Return the [X, Y] coordinate for the center point of the cell that contains the specified text.  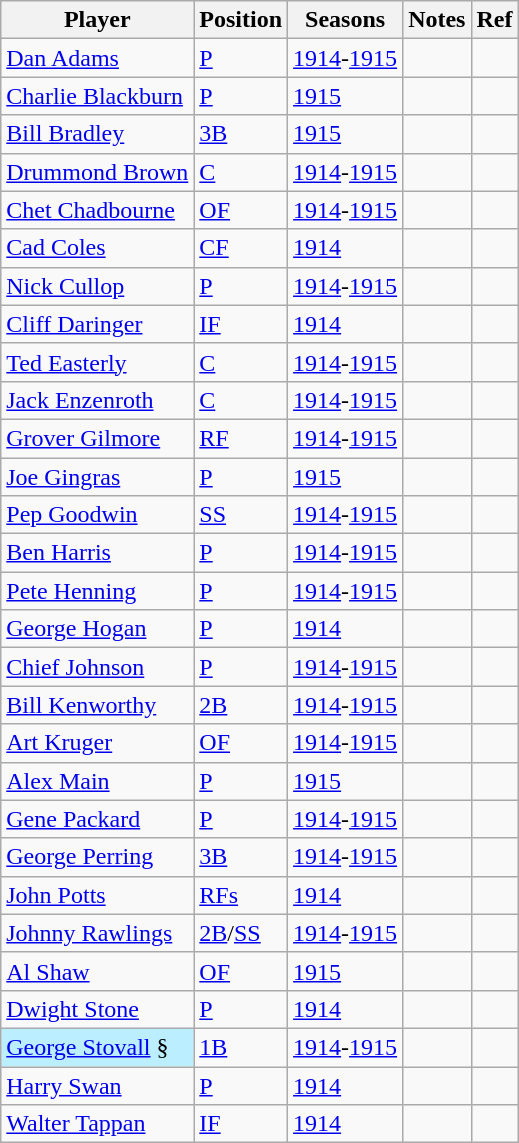
1B [241, 1047]
Gene Packard [98, 819]
Ref [494, 20]
Pete Henning [98, 591]
CF [241, 248]
Dan Adams [98, 58]
George Perring [98, 857]
RF [241, 438]
Walter Tappan [98, 1124]
Chief Johnson [98, 667]
2B/SS [241, 933]
Charlie Blackburn [98, 96]
George Hogan [98, 629]
Seasons [346, 20]
SS [241, 515]
Harry Swan [98, 1085]
Cliff Daringer [98, 324]
Bill Bradley [98, 134]
Al Shaw [98, 971]
Ted Easterly [98, 362]
Bill Kenworthy [98, 705]
Dwight Stone [98, 1009]
Pep Goodwin [98, 515]
Ben Harris [98, 553]
Grover Gilmore [98, 438]
Player [98, 20]
Chet Chadbourne [98, 210]
Joe Gingras [98, 477]
Position [241, 20]
Drummond Brown [98, 172]
Notes [437, 20]
Jack Enzenroth [98, 400]
RFs [241, 895]
Nick Cullop [98, 286]
Alex Main [98, 781]
John Potts [98, 895]
Johnny Rawlings [98, 933]
George Stovall § [98, 1047]
Art Kruger [98, 743]
2B [241, 705]
Cad Coles [98, 248]
